Capture the cell that displays the provided text and extract its (x, y) central coordinate. 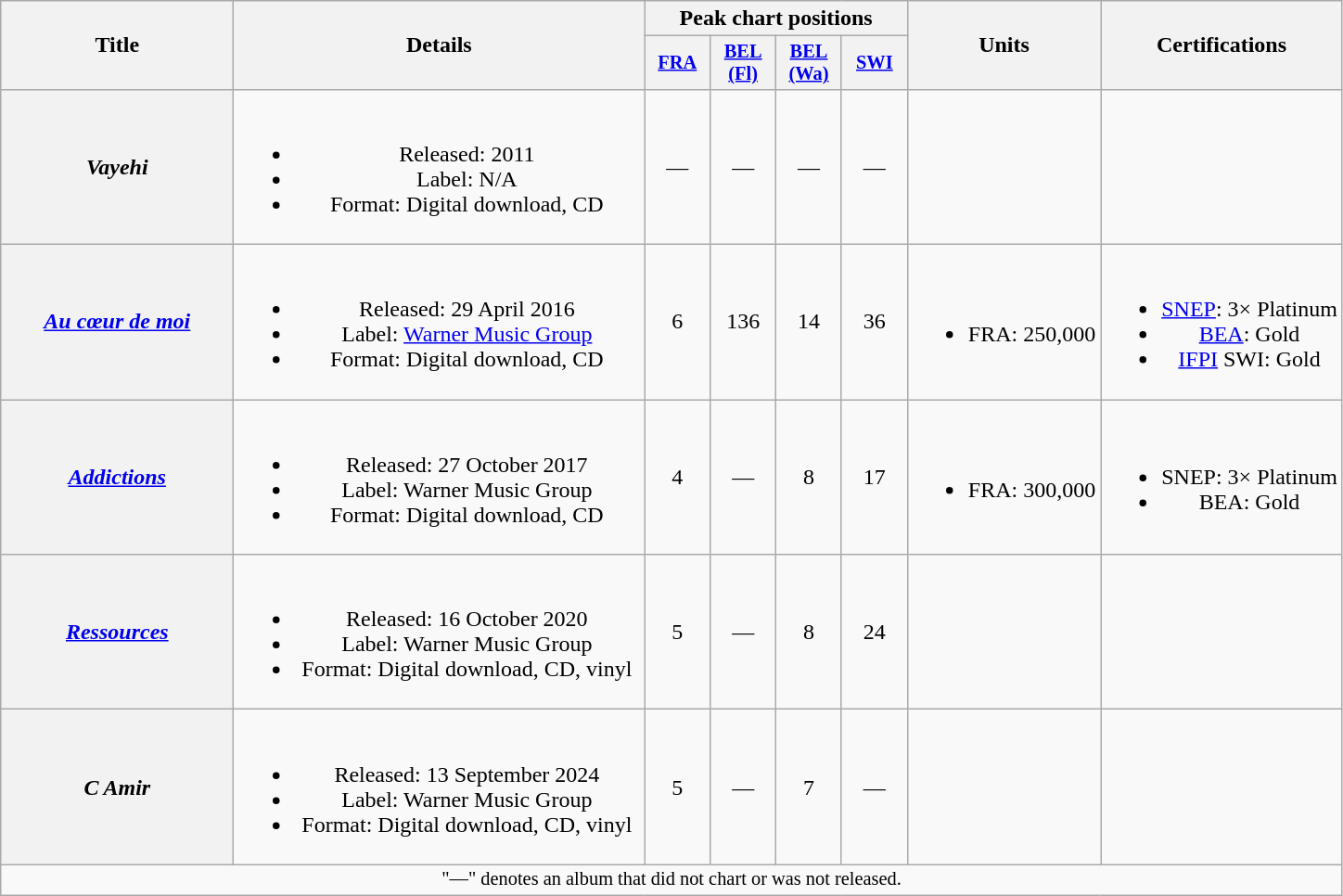
BEL (Fl) (744, 63)
14 (809, 323)
Released: 16 October 2020Label: Warner Music GroupFormat: Digital download, CD, vinyl (440, 633)
Title (117, 45)
Certifications (1222, 45)
"—" denotes an album that did not chart or was not released. (671, 880)
FRA: 250,000 (1004, 323)
Released: 29 April 2016Label: Warner Music GroupFormat: Digital download, CD (440, 323)
Units (1004, 45)
Ressources (117, 633)
7 (809, 787)
SNEP: 3× PlatinumBEA: GoldIFPI SWI: Gold (1222, 323)
FRA (677, 63)
136 (744, 323)
BEL (Wa) (809, 63)
6 (677, 323)
FRA: 300,000 (1004, 477)
24 (874, 633)
Released: 13 September 2024Label: Warner Music GroupFormat: Digital download, CD, vinyl (440, 787)
36 (874, 323)
Peak chart positions (775, 19)
17 (874, 477)
Details (440, 45)
Vayehi (117, 167)
SNEP: 3× PlatinumBEA: Gold (1222, 477)
Released: 27 October 2017Label: Warner Music GroupFormat: Digital download, CD (440, 477)
Au cœur de moi (117, 323)
Released: 2011Label: N/AFormat: Digital download, CD (440, 167)
C Amir (117, 787)
SWI (874, 63)
4 (677, 477)
Addictions (117, 477)
